Capture the cell that displays the provided text and extract its (x, y) central coordinate. 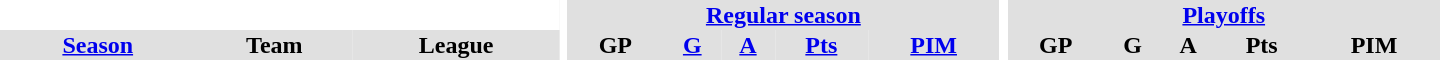
Regular season (783, 15)
Season (98, 45)
League (456, 45)
Team (274, 45)
Playoffs (1224, 15)
